Return the [x, y] coordinate for the center point of the cell that contains the specified text.  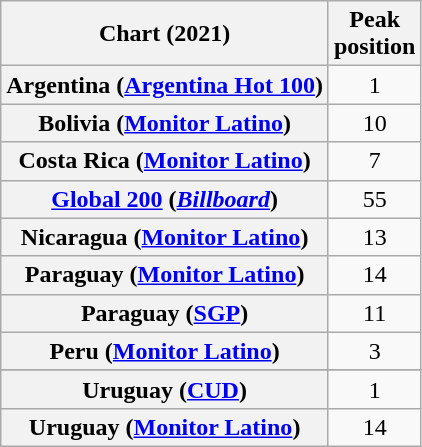
3 [374, 351]
13 [374, 237]
Paraguay (SGP) [165, 313]
Paraguay (Monitor Latino) [165, 275]
Argentina (Argentina Hot 100) [165, 85]
Bolivia (Monitor Latino) [165, 123]
Uruguay (CUD) [165, 389]
7 [374, 161]
Chart (2021) [165, 34]
55 [374, 199]
Peru (Monitor Latino) [165, 351]
10 [374, 123]
Uruguay (Monitor Latino) [165, 427]
Global 200 (Billboard) [165, 199]
Peakposition [374, 34]
11 [374, 313]
Nicaragua (Monitor Latino) [165, 237]
Costa Rica (Monitor Latino) [165, 161]
